Search for the cell housing the specified text and yield its [X, Y] center coordinate. 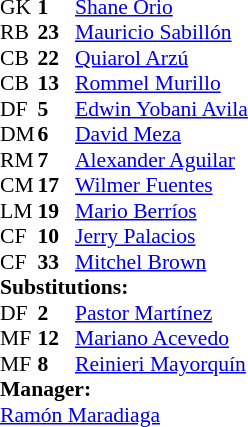
8 [57, 364]
22 [57, 58]
2 [57, 313]
Manager: [124, 389]
Pastor Martínez [162, 313]
19 [57, 211]
33 [57, 262]
Edwin Yobani Avila [162, 109]
5 [57, 109]
Mario Berríos [162, 211]
Rommel Murillo [162, 83]
CM [19, 185]
Wilmer Fuentes [162, 185]
13 [57, 83]
DM [19, 135]
17 [57, 185]
12 [57, 339]
23 [57, 33]
RM [19, 160]
Reinieri Mayorquín [162, 364]
Jerry Palacios [162, 237]
Mariano Acevedo [162, 339]
RB [19, 33]
6 [57, 135]
10 [57, 237]
David Meza [162, 135]
Quiarol Arzú [162, 58]
7 [57, 160]
Mauricio Sabillón [162, 33]
Alexander Aguilar [162, 160]
Substitutions: [124, 287]
Mitchel Brown [162, 262]
LM [19, 211]
